For the text-containing cell, return its midpoint in (x, y) coordinate format. 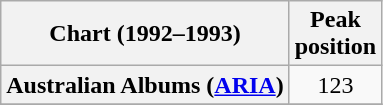
123 (335, 85)
Peakposition (335, 34)
Australian Albums (ARIA) (145, 85)
Chart (1992–1993) (145, 34)
